From the cell containing the given text, extract its center point as [x, y] coordinate. 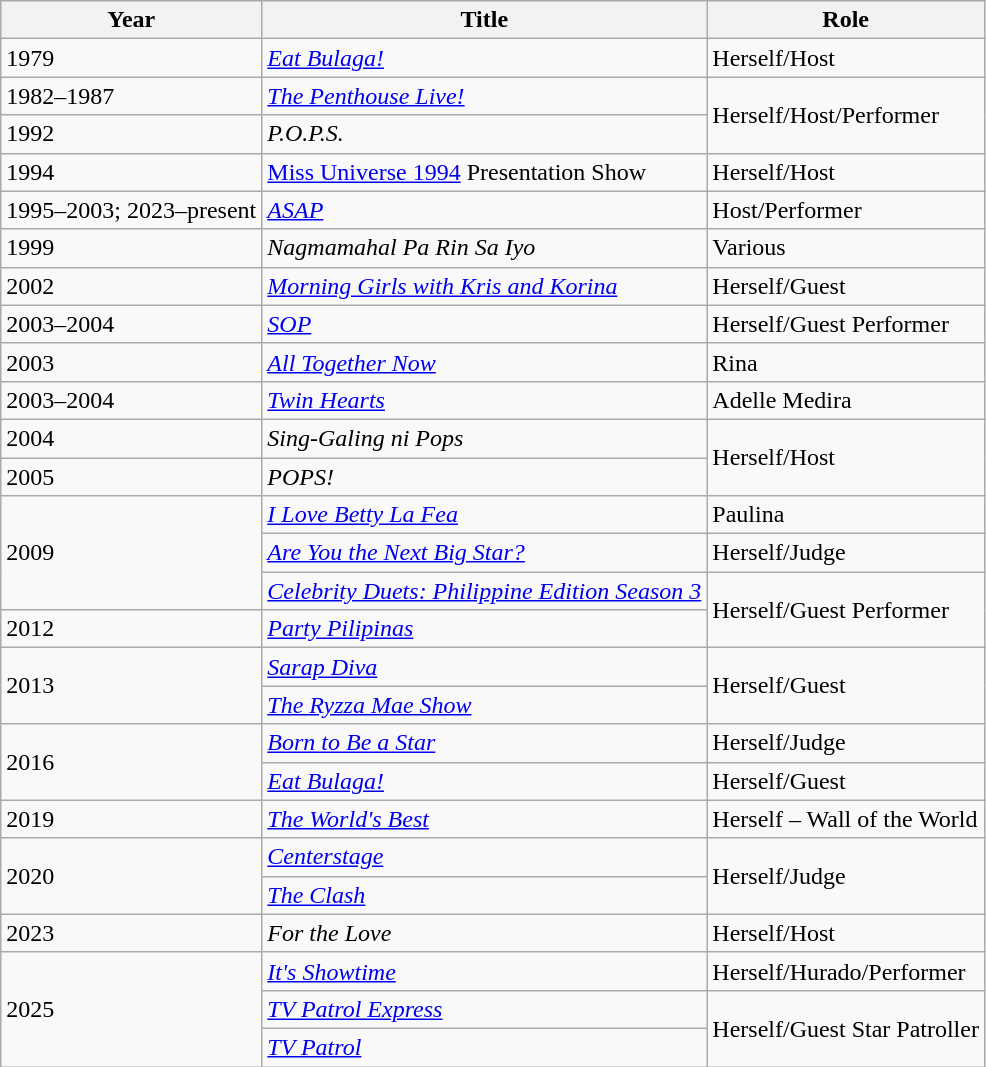
Celebrity Duets: Philippine Edition Season 3 [484, 591]
2005 [132, 477]
The World's Best [484, 819]
Morning Girls with Kris and Korina [484, 286]
The Clash [484, 895]
ASAP [484, 210]
Adelle Medira [846, 400]
Herself/Host/Performer [846, 115]
2025 [132, 1009]
1992 [132, 134]
1995–2003; 2023–present [132, 210]
2003 [132, 362]
Herself/Hurado/Performer [846, 971]
Role [846, 20]
The Ryzza Mae Show [484, 705]
Herself – Wall of the World [846, 819]
All Together Now [484, 362]
Nagmamahal Pa Rin Sa Iyo [484, 248]
P.O.P.S. [484, 134]
Year [132, 20]
POPS! [484, 477]
Miss Universe 1994 Presentation Show [484, 172]
1994 [132, 172]
2019 [132, 819]
I Love Betty La Fea [484, 515]
Title [484, 20]
Paulina [846, 515]
TV Patrol Express [484, 1009]
Party Pilipinas [484, 629]
2016 [132, 762]
Herself/Guest Star Patroller [846, 1028]
2009 [132, 553]
Sarap Diva [484, 667]
Are You the Next Big Star? [484, 553]
2013 [132, 686]
For the Love [484, 933]
1979 [132, 58]
Rina [846, 362]
Born to Be a Star [484, 743]
Various [846, 248]
2004 [132, 438]
Host/Performer [846, 210]
1982–1987 [132, 96]
2002 [132, 286]
Twin Hearts [484, 400]
SOP [484, 324]
TV Patrol [484, 1047]
2020 [132, 876]
1999 [132, 248]
Centerstage [484, 857]
The Penthouse Live! [484, 96]
It's Showtime [484, 971]
Sing-Galing ni Pops [484, 438]
2023 [132, 933]
2012 [132, 629]
